Scan for the cell matching the given text and deliver its (X, Y) coordinate at center. 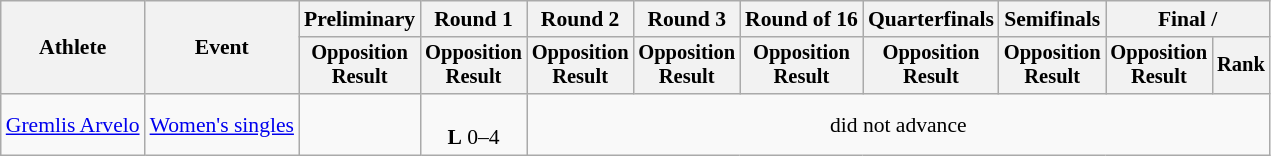
did not advance (898, 124)
L 0–4 (474, 124)
Athlete (73, 48)
Women's singles (222, 124)
Round 1 (474, 19)
Rank (1241, 66)
Gremlis Arvelo (73, 124)
Final / (1188, 19)
Round 3 (686, 19)
Quarterfinals (931, 19)
Round 2 (580, 19)
Semifinals (1052, 19)
Event (222, 48)
Round of 16 (802, 19)
Preliminary (360, 19)
